Pinpoint the cell where the given text exists, returning its (X, Y) midpoint coordinate. 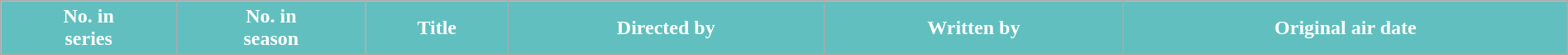
Written by (973, 28)
No. in series (89, 28)
No. in season (271, 28)
Directed by (666, 28)
Original air date (1345, 28)
Title (437, 28)
